From the cell containing the given text, extract its center point as [x, y] coordinate. 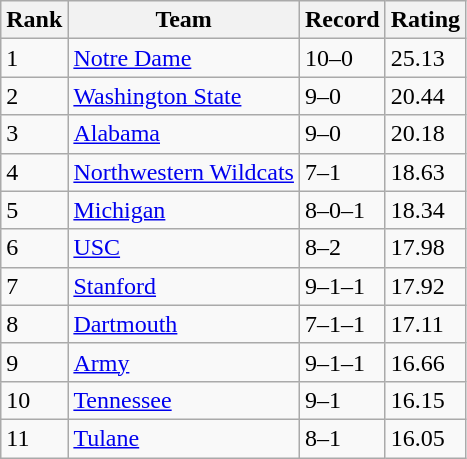
Michigan [184, 210]
Army [184, 362]
9 [34, 362]
7–1–1 [342, 324]
4 [34, 172]
Stanford [184, 286]
7 [34, 286]
16.05 [425, 438]
20.44 [425, 96]
16.15 [425, 400]
10 [34, 400]
2 [34, 96]
1 [34, 58]
Record [342, 20]
7–1 [342, 172]
17.92 [425, 286]
Tulane [184, 438]
10–0 [342, 58]
17.11 [425, 324]
Team [184, 20]
20.18 [425, 134]
6 [34, 248]
Northwestern Wildcats [184, 172]
Notre Dame [184, 58]
8–0–1 [342, 210]
9–1 [342, 400]
3 [34, 134]
17.98 [425, 248]
18.63 [425, 172]
25.13 [425, 58]
USC [184, 248]
Alabama [184, 134]
Tennessee [184, 400]
8–1 [342, 438]
Rating [425, 20]
Dartmouth [184, 324]
Washington State [184, 96]
5 [34, 210]
8 [34, 324]
11 [34, 438]
Rank [34, 20]
18.34 [425, 210]
8–2 [342, 248]
16.66 [425, 362]
